Capture the cell that displays the provided text and extract its [X, Y] central coordinate. 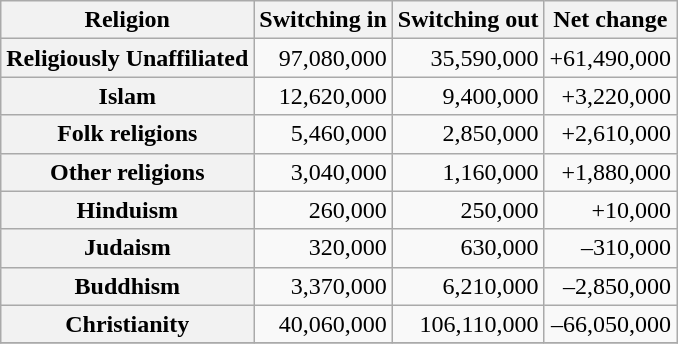
Net change [610, 20]
Buddhism [128, 286]
3,370,000 [323, 286]
+61,490,000 [610, 58]
35,590,000 [468, 58]
Switching in [323, 20]
–310,000 [610, 248]
Folk religions [128, 134]
6,210,000 [468, 286]
+2,610,000 [610, 134]
9,400,000 [468, 96]
2,850,000 [468, 134]
+10,000 [610, 210]
106,110,000 [468, 324]
Religiously Unaffiliated [128, 58]
1,160,000 [468, 172]
Islam [128, 96]
–66,050,000 [610, 324]
5,460,000 [323, 134]
+3,220,000 [610, 96]
Judaism [128, 248]
Religion [128, 20]
630,000 [468, 248]
Christianity [128, 324]
250,000 [468, 210]
40,060,000 [323, 324]
Switching out [468, 20]
Hinduism [128, 210]
12,620,000 [323, 96]
97,080,000 [323, 58]
Other religions [128, 172]
260,000 [323, 210]
+1,880,000 [610, 172]
3,040,000 [323, 172]
320,000 [323, 248]
–2,850,000 [610, 286]
